Provide the [X, Y] coordinate of the cell's center where the given text is located.  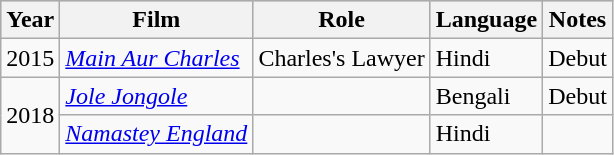
Jole Jongole [156, 96]
Film [156, 20]
Main Aur Charles [156, 58]
Charles's Lawyer [342, 58]
Language [486, 20]
Notes [578, 20]
Year [30, 20]
Namastey England [156, 134]
2015 [30, 58]
Bengali [486, 96]
Role [342, 20]
2018 [30, 115]
